Provide the (x, y) coordinate of the cell's center where the given text is located.  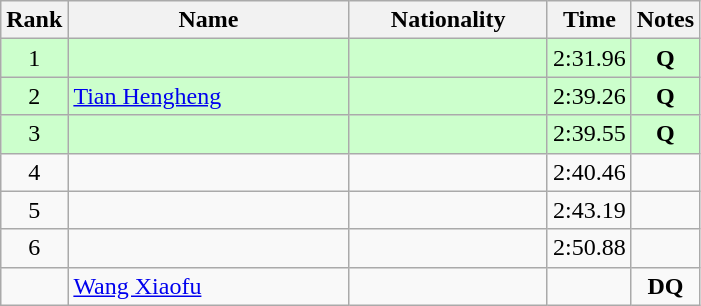
Notes (665, 20)
2:39.55 (589, 134)
Wang Xiaofu (208, 286)
5 (34, 210)
Tian Hengheng (208, 96)
Nationality (448, 20)
2:43.19 (589, 210)
Time (589, 20)
4 (34, 172)
Rank (34, 20)
2:40.46 (589, 172)
2:31.96 (589, 58)
2:50.88 (589, 248)
2 (34, 96)
Name (208, 20)
3 (34, 134)
DQ (665, 286)
2:39.26 (589, 96)
1 (34, 58)
6 (34, 248)
